Extract the [X, Y] coordinate from the center of the cell holding the provided text.  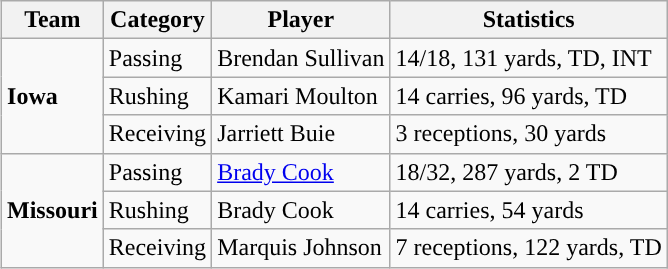
14 carries, 54 yards [528, 210]
Category [157, 20]
Kamari Moulton [301, 96]
Iowa [53, 96]
3 receptions, 30 yards [528, 134]
7 receptions, 122 yards, TD [528, 248]
Marquis Johnson [301, 248]
14 carries, 96 yards, TD [528, 96]
Jarriett Buie [301, 134]
Statistics [528, 20]
Brendan Sullivan [301, 58]
Missouri [53, 210]
18/32, 287 yards, 2 TD [528, 172]
14/18, 131 yards, TD, INT [528, 58]
Player [301, 20]
Team [53, 20]
